Output the (x, y) coordinate of the center of the cell containing the given text.  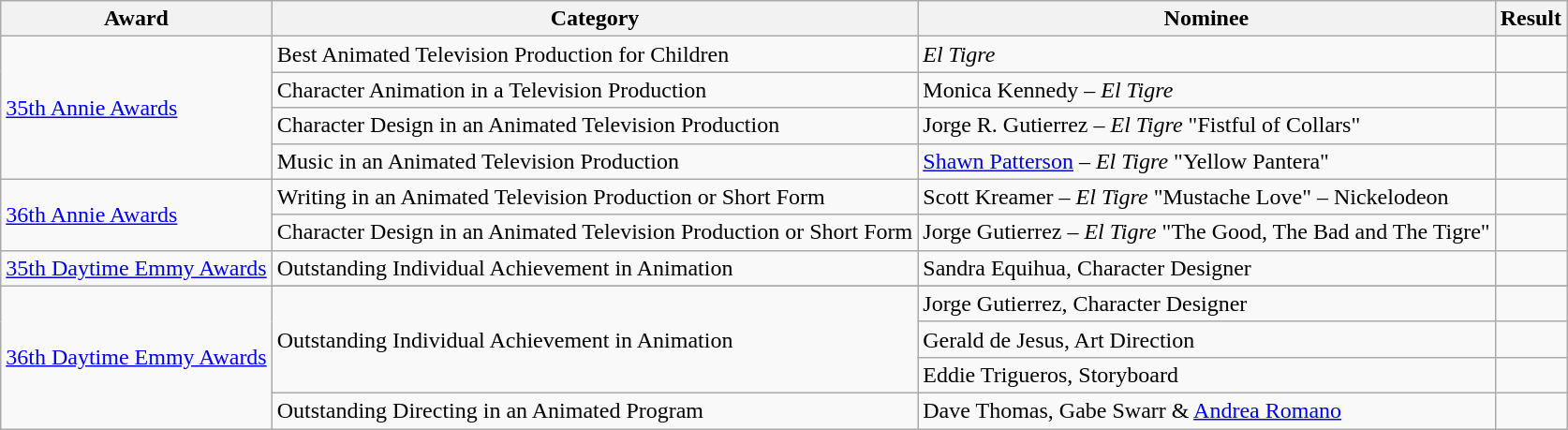
Character Animation in a Television Production (595, 90)
Character Design in an Animated Television Production (595, 126)
Character Design in an Animated Television Production or Short Form (595, 232)
Shawn Patterson – El Tigre "Yellow Pantera" (1206, 161)
Award (137, 19)
Writing in an Animated Television Production or Short Form (595, 197)
Jorge Gutierrez, Character Designer (1206, 304)
Eddie Trigueros, Storyboard (1206, 375)
Gerald de Jesus, Art Direction (1206, 339)
Dave Thomas, Gabe Swarr & Andrea Romano (1206, 410)
Nominee (1206, 19)
36th Daytime Emmy Awards (137, 357)
Monica Kennedy – El Tigre (1206, 90)
Best Animated Television Production for Children (595, 54)
El Tigre (1206, 54)
Music in an Animated Television Production (595, 161)
35th Annie Awards (137, 108)
Jorge Gutierrez – El Tigre "The Good, The Bad and The Tigre" (1206, 232)
35th Daytime Emmy Awards (137, 268)
Jorge R. Gutierrez – El Tigre "Fistful of Collars" (1206, 126)
36th Annie Awards (137, 215)
Sandra Equihua, Character Designer (1206, 268)
Category (595, 19)
Result (1531, 19)
Scott Kreamer – El Tigre "Mustache Love" – Nickelodeon (1206, 197)
Outstanding Directing in an Animated Program (595, 410)
